From the cell containing the given text, extract its center point as [x, y] coordinate. 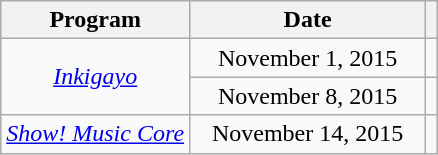
November 1, 2015 [308, 58]
Program [96, 20]
Date [308, 20]
November 8, 2015 [308, 96]
Show! Music Core [96, 134]
Inkigayo [96, 77]
November 14, 2015 [308, 134]
